Provide the (x, y) coordinate of the cell's center where the given text is located.  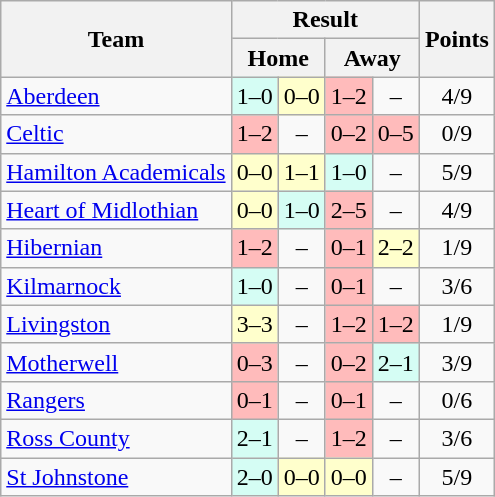
Aberdeen (116, 96)
0/9 (456, 134)
0/6 (456, 400)
Motherwell (116, 362)
2–2 (396, 248)
Hamilton Academicals (116, 172)
Heart of Midlothian (116, 210)
St Johnstone (116, 477)
Kilmarnock (116, 286)
Celtic (116, 134)
Ross County (116, 438)
3/9 (456, 362)
0–5 (396, 134)
Away (372, 58)
Rangers (116, 400)
0–3 (254, 362)
1–1 (302, 172)
Home (278, 58)
3–3 (254, 324)
Result (325, 20)
Points (456, 39)
2–0 (254, 477)
2–5 (348, 210)
Team (116, 39)
Hibernian (116, 248)
Livingston (116, 324)
